Determine the [x, y] coordinate at the center of the cell enclosing the given text.  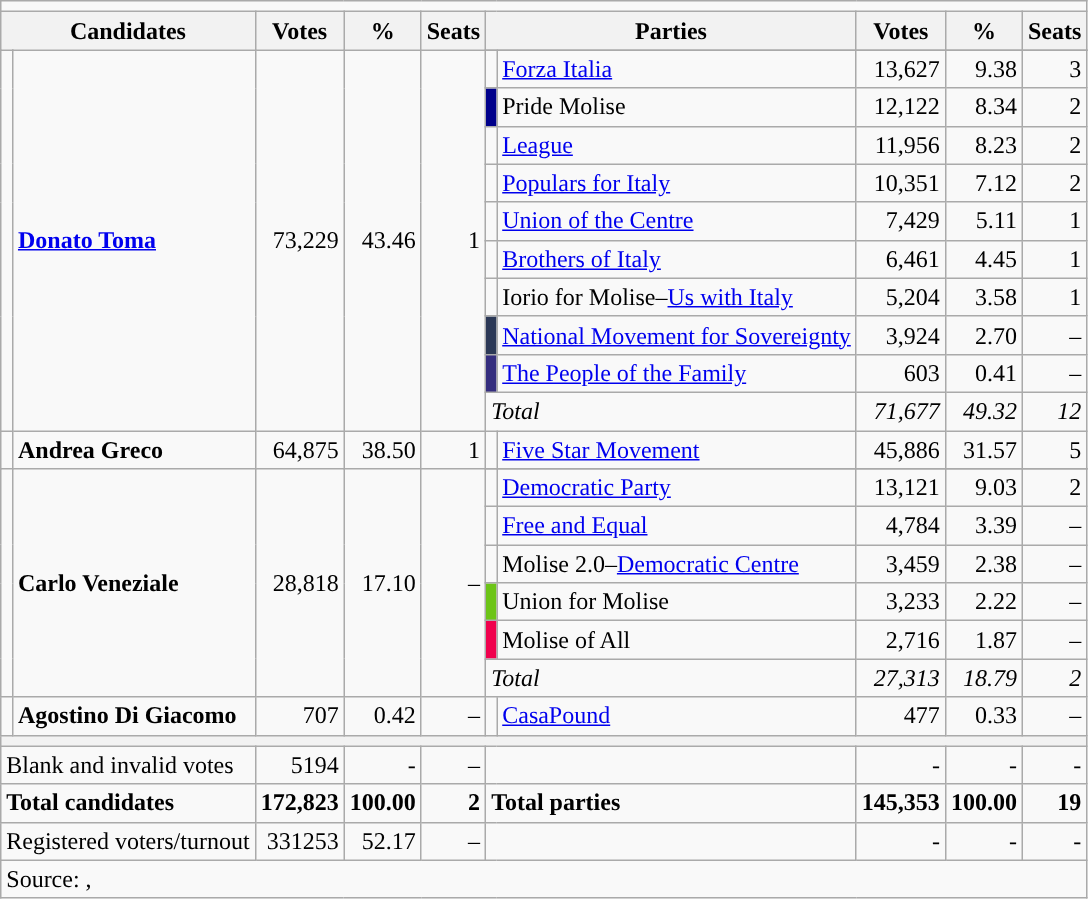
Pride Molise [677, 107]
71,677 [900, 411]
Blank and invalid votes [128, 765]
6,461 [900, 259]
Populars for Italy [677, 183]
38.50 [382, 449]
8.23 [984, 145]
Free and Equal [677, 526]
Molise of All [677, 640]
73,229 [300, 240]
Total candidates [128, 803]
18.79 [984, 678]
7,429 [900, 221]
31.57 [984, 449]
Democratic Party [677, 488]
3.58 [984, 297]
12 [1054, 411]
5194 [300, 765]
43.46 [382, 240]
7.12 [984, 183]
Carlo Veneziale [134, 583]
Forza Italia [677, 69]
19 [1054, 803]
4,784 [900, 526]
National Movement for Sovereignty [677, 335]
13,121 [900, 488]
28,818 [300, 583]
5 [1054, 449]
0.33 [984, 716]
Parties [672, 31]
0.42 [382, 716]
2,716 [900, 640]
Union of the Centre [677, 221]
CasaPound [677, 716]
27,313 [900, 678]
3,459 [900, 564]
The People of the Family [677, 373]
172,823 [300, 803]
5,204 [900, 297]
4.45 [984, 259]
Source: , [544, 879]
10,351 [900, 183]
3,233 [900, 602]
Andrea Greco [134, 449]
Total parties [672, 803]
52.17 [382, 841]
11,956 [900, 145]
1.87 [984, 640]
9.38 [984, 69]
League [677, 145]
477 [900, 716]
Candidates [128, 31]
Five Star Movement [677, 449]
145,353 [900, 803]
3,924 [900, 335]
8.34 [984, 107]
45,886 [900, 449]
2.22 [984, 602]
3.39 [984, 526]
331253 [300, 841]
Brothers of Italy [677, 259]
707 [300, 716]
64,875 [300, 449]
49.32 [984, 411]
Agostino Di Giacomo [134, 716]
12,122 [900, 107]
5.11 [984, 221]
0.41 [984, 373]
Iorio for Molise–Us with Italy [677, 297]
Molise 2.0–Democratic Centre [677, 564]
3 [1054, 69]
603 [900, 373]
2.38 [984, 564]
13,627 [900, 69]
17.10 [382, 583]
Donato Toma [134, 240]
2.70 [984, 335]
Registered voters/turnout [128, 841]
Union for Molise [677, 602]
9.03 [984, 488]
